Identify which cell holds the provided text, then report its [x, y] central coordinate. 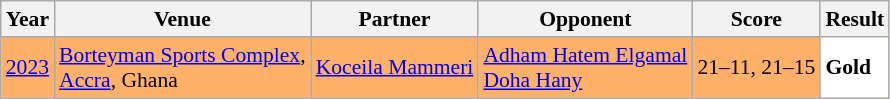
Score [756, 19]
Gold [854, 68]
Partner [395, 19]
Borteyman Sports Complex,Accra, Ghana [182, 68]
Opponent [585, 19]
Venue [182, 19]
21–11, 21–15 [756, 68]
2023 [28, 68]
Result [854, 19]
Year [28, 19]
Adham Hatem Elgamal Doha Hany [585, 68]
Koceila Mammeri [395, 68]
